Provide the [x, y] coordinate of the cell's center where the given text is located.  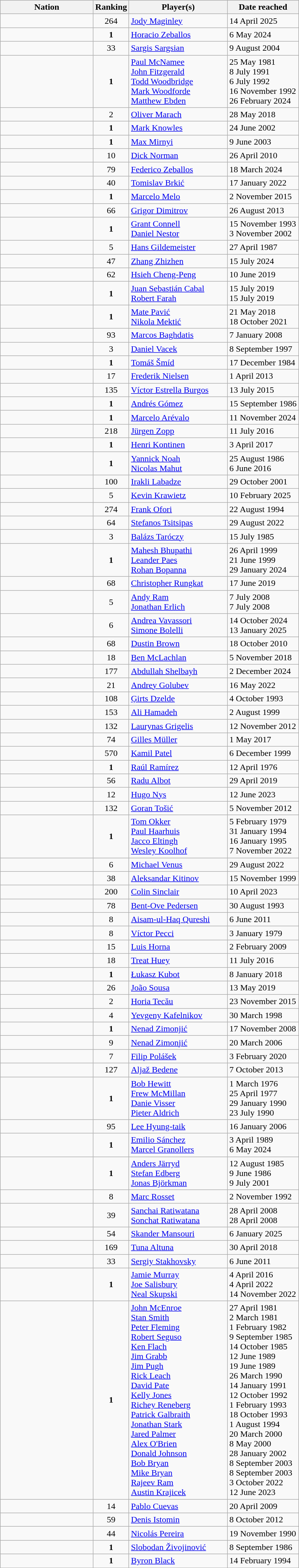
Sargis Sargsian [178, 48]
Andrey Golubev [178, 685]
Christopher Rungkat [178, 583]
1 May 2017 [263, 740]
26 August 2013 [263, 210]
Kamil Patel [178, 753]
Marcos Baghdatis [178, 335]
Denis Istomin [178, 1520]
6 January 2025 [263, 1234]
Tomáš Šmíd [178, 363]
Grant Connell Daniel Nestor [178, 229]
Yannick Noah Nicolas Mahut [178, 463]
8 January 2018 [263, 974]
Filip Polášek [178, 1056]
169 [111, 1247]
14 February 1994 [263, 1561]
Pablo Cuevas [178, 1506]
10 April 2023 [263, 892]
Tuna Altuna [178, 1247]
30 March 1998 [263, 1015]
Sanchai Ratiwatana Sonchat Ratiwatana [178, 1215]
Henri Kontinen [178, 445]
12 November 2012 [263, 726]
14 [111, 1506]
5 November 2012 [263, 808]
Slobodan Živojinović [178, 1547]
29 April 2019 [263, 781]
Ali Hamadeh [178, 712]
17 December 1984 [263, 363]
2 February 2009 [263, 947]
Bob Hewitt Frew McMillan Danie Visser Pieter Aldrich [178, 1098]
54 [111, 1234]
Colin Sinclair [178, 892]
17 November 2008 [263, 1029]
22 August 1994 [263, 509]
Mate Pavić Nikola Mektić [178, 316]
5 November 2018 [263, 657]
93 [111, 335]
Ranking [111, 7]
Horia Tecău [178, 1002]
Horacio Zeballos [178, 35]
7 July 2008 7 July 2008 [263, 602]
10 February 2025 [263, 496]
Andy Ram Jonathan Erlich [178, 602]
Andrés Gómez [178, 404]
28 May 2018 [263, 114]
Oliver Marach [178, 114]
19 November 1990 [263, 1533]
25 August 1986 6 June 2016 [263, 463]
3 April 1989 6 May 2024 [263, 1145]
200 [111, 892]
Mahesh Bhupathi Leander Paes Rohan Bopanna [178, 560]
47 [111, 261]
Ģirts Dzelde [178, 698]
26 April 2010 [263, 155]
40 [111, 183]
26 April 1999 21 June 1999 29 January 2024 [263, 560]
Andrea Vavassori Simone Bolelli [178, 625]
17 January 2022 [263, 183]
13 May 2019 [263, 988]
10 [111, 155]
Víctor Estrella Burgos [178, 390]
13 July 2015 [263, 390]
Tom Okker Paul Haarhuis Jacco Eltingh Wesley Koolhof [178, 837]
Player(s) [178, 7]
24 June 2002 [263, 128]
Marcelo Melo [178, 196]
12 [111, 794]
218 [111, 431]
15 November 1993 3 November 2002 [263, 229]
153 [111, 712]
Jamie Murray Joe Salisbury Neal Skupski [178, 1285]
Lee Hyung-taik [178, 1126]
15 September 1986 [263, 404]
Raúl Ramírez [178, 767]
10 June 2019 [263, 275]
8 October 2012 [263, 1520]
11 November 2024 [263, 417]
9 June 2003 [263, 142]
Aljaž Bedene [178, 1070]
Aisam-ul-Haq Qureshi [178, 919]
Kevin Krawietz [178, 496]
62 [111, 275]
2 August 1999 [263, 712]
20 April 2009 [263, 1506]
Luis Horna [178, 947]
16 May 2022 [263, 685]
Ben McLachlan [178, 657]
Laurynas Grigelis [178, 726]
João Sousa [178, 988]
Dick Norman [178, 155]
Grigor Dimitrov [178, 210]
Marc Rosset [178, 1196]
15 July 1985 [263, 537]
9 [111, 1043]
2 November 2015 [263, 196]
Juan Sebastián Cabal Robert Farah [178, 293]
6 December 1999 [263, 753]
21 [111, 685]
Łukasz Kubot [178, 974]
1 March 1976 25 April 1977 29 January 1990 23 July 1990 [263, 1098]
17 [111, 376]
Paul McNamee John Fitzgerald Todd Woodbridge Mark Woodforde Matthew Ebden [178, 81]
12 June 2023 [263, 794]
30 August 1993 [263, 906]
Radu Albot [178, 781]
26 [111, 988]
7 January 2008 [263, 335]
23 November 2015 [263, 1002]
Tomislav Brkić [178, 183]
14 October 2024 13 January 2025 [263, 625]
8 September 1997 [263, 349]
15 July 2019 15 July 2019 [263, 293]
12 August 1985 9 June 1986 9 July 2001 [263, 1173]
56 [111, 781]
66 [111, 210]
Balázs Taróczy [178, 537]
Michael Venus [178, 865]
15 November 1999 [263, 878]
95 [111, 1126]
27 April 1987 [263, 247]
Jürgen Zopp [178, 431]
17 June 2019 [263, 583]
Hugo Nys [178, 794]
16 January 2006 [263, 1126]
18 October 2010 [263, 644]
Frank Ofori [178, 509]
64 [111, 523]
38 [111, 878]
44 [111, 1533]
Jody Maginley [178, 21]
Yevgeny Kafelnikov [178, 1015]
Nation [47, 7]
2 December 2024 [263, 671]
Byron Black [178, 1561]
Sergiy Stakhovsky [178, 1261]
Treat Huey [178, 960]
4 [111, 1015]
570 [111, 753]
Stefanos Tsitsipas [178, 523]
Nicolás Pereira [178, 1533]
2 November 1992 [263, 1196]
Irakli Labadze [178, 482]
Max Mirnyi [178, 142]
15 July 2024 [263, 261]
Anders Järryd Stefan Edberg Jonas Björkman [178, 1173]
274 [111, 509]
5 February 1979 31 January 1994 16 January 1995 7 November 2022 [263, 837]
108 [111, 698]
78 [111, 906]
7 October 2013 [263, 1070]
Mark Knowles [178, 128]
20 March 2006 [263, 1043]
Marcelo Arévalo [178, 417]
39 [111, 1215]
Dustin Brown [178, 644]
Hsieh Cheng-Peng [178, 275]
Zhang Zhizhen [178, 261]
21 May 2018 18 October 2021 [263, 316]
12 April 1976 [263, 767]
Skander Mansouri [178, 1234]
Gilles Müller [178, 740]
3 April 2017 [263, 445]
3 January 1979 [263, 933]
25 May 1981 8 July 1991 6 July 1992 16 November 1992 26 February 2024 [263, 81]
Aleksandar Kitinov [178, 878]
135 [111, 390]
100 [111, 482]
264 [111, 21]
Emilio Sánchez Marcel Granollers [178, 1145]
Víctor Pecci [178, 933]
59 [111, 1520]
14 April 2025 [263, 21]
74 [111, 740]
1 April 2013 [263, 376]
Date reached [263, 7]
Goran Tošić [178, 808]
29 October 2001 [263, 482]
8 September 1986 [263, 1547]
15 [111, 947]
Bent-Ove Pedersen [178, 906]
30 April 2018 [263, 1247]
7 [111, 1056]
177 [111, 671]
3 February 2020 [263, 1056]
9 August 2004 [263, 48]
Daniel Vacek [178, 349]
Federico Zeballos [178, 169]
127 [111, 1070]
Hans Gildemeister [178, 247]
6 May 2024 [263, 35]
4 April 2016 4 April 2022 14 November 2022 [263, 1285]
Frederik Nielsen [178, 376]
4 October 1993 [263, 698]
28 April 2008 28 April 2008 [263, 1215]
79 [111, 169]
18 March 2024 [263, 169]
Abdullah Shelbayh [178, 671]
